Detect which cell encompasses the target text, then output its [x, y] center coordinate. 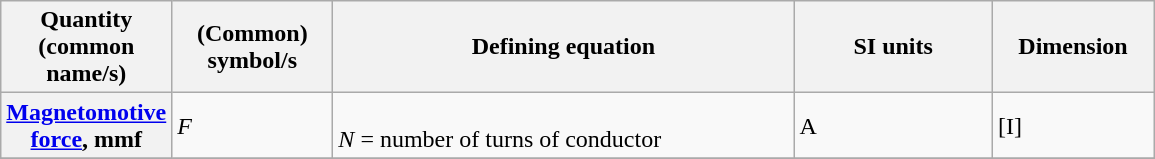
Defining equation [564, 47]
(Common) symbol/s [252, 47]
N = number of turns of conductor [564, 126]
SI units [894, 47]
F [252, 126]
Magnetomotive force, mmf [86, 126]
[I] [1072, 126]
Dimension [1072, 47]
Quantity (common name/s) [86, 47]
A [894, 126]
